Identify which cell holds the provided text, then report its (x, y) central coordinate. 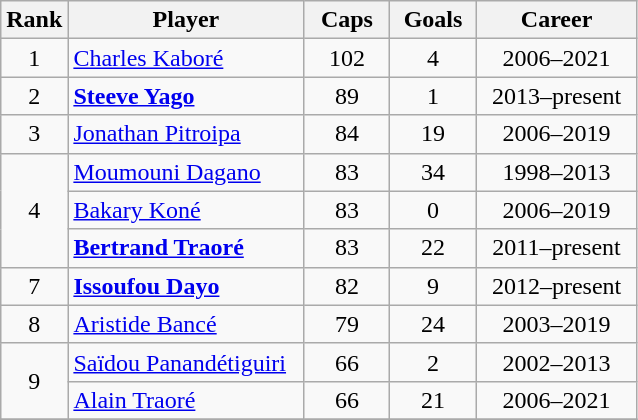
102 (347, 58)
Career (556, 20)
2013–present (556, 96)
Saïdou Panandétiguiri (186, 362)
34 (433, 172)
0 (433, 210)
Jonathan Pitroipa (186, 134)
Steeve Yago (186, 96)
Bakary Koné (186, 210)
22 (433, 248)
Player (186, 20)
84 (347, 134)
Moumouni Dagano (186, 172)
2012–present (556, 286)
8 (34, 324)
2011–present (556, 248)
79 (347, 324)
3 (34, 134)
Charles Kaboré (186, 58)
19 (433, 134)
21 (433, 400)
Alain Traoré (186, 400)
Rank (34, 20)
24 (433, 324)
2003–2019 (556, 324)
Aristide Bancé (186, 324)
82 (347, 286)
89 (347, 96)
Bertrand Traoré (186, 248)
Issoufou Dayo (186, 286)
Caps (347, 20)
Goals (433, 20)
7 (34, 286)
1998–2013 (556, 172)
2002–2013 (556, 362)
